Find where the given text appears and provide that cell's center as [X, Y] coordinate. 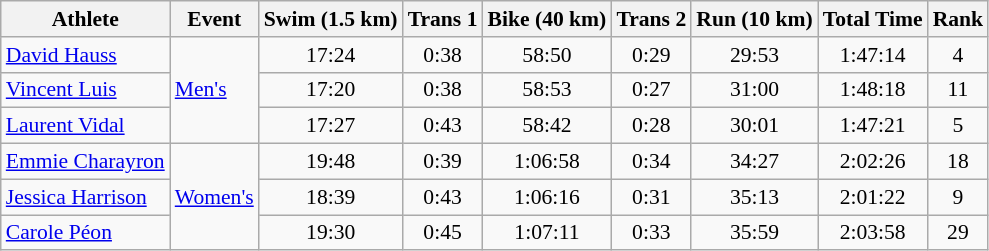
35:13 [754, 197]
Run (10 km) [754, 19]
Men's [214, 90]
19:48 [331, 162]
9 [958, 197]
19:30 [331, 233]
1:47:14 [873, 55]
Bike (40 km) [548, 19]
Laurent Vidal [86, 126]
Athlete [86, 19]
18 [958, 162]
0:39 [443, 162]
5 [958, 126]
1:06:58 [548, 162]
Emmie Charayron [86, 162]
Total Time [873, 19]
0:34 [651, 162]
34:27 [754, 162]
2:02:26 [873, 162]
30:01 [754, 126]
29:53 [754, 55]
18:39 [331, 197]
Women's [214, 198]
1:48:18 [873, 90]
Jessica Harrison [86, 197]
Swim (1.5 km) [331, 19]
0:28 [651, 126]
11 [958, 90]
17:20 [331, 90]
2:01:22 [873, 197]
Trans 1 [443, 19]
35:59 [754, 233]
David Hauss [86, 55]
Rank [958, 19]
17:24 [331, 55]
1:06:16 [548, 197]
4 [958, 55]
31:00 [754, 90]
0:45 [443, 233]
29 [958, 233]
0:29 [651, 55]
58:50 [548, 55]
58:53 [548, 90]
Carole Péon [86, 233]
Event [214, 19]
2:03:58 [873, 233]
Trans 2 [651, 19]
0:33 [651, 233]
0:27 [651, 90]
1:47:21 [873, 126]
1:07:11 [548, 233]
Vincent Luis [86, 90]
58:42 [548, 126]
17:27 [331, 126]
0:31 [651, 197]
